Return the [X, Y] coordinate for the center point of the cell that contains the specified text.  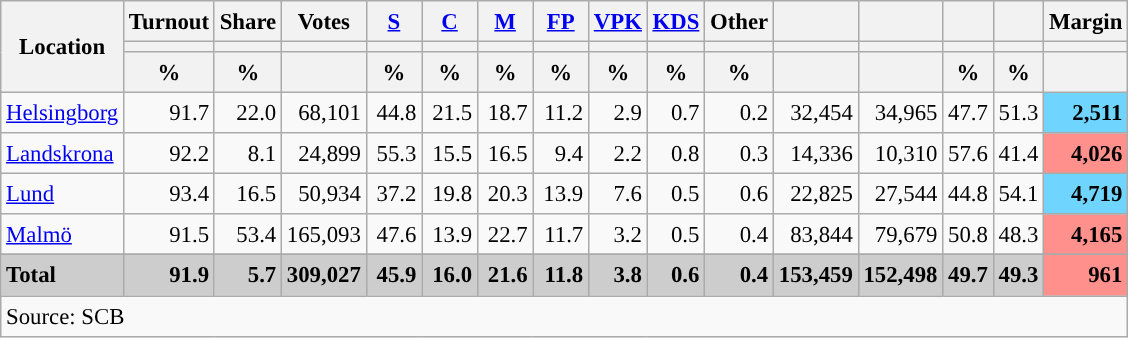
Votes [324, 22]
92.2 [170, 154]
2.9 [618, 114]
961 [1086, 276]
79,679 [900, 234]
18.7 [505, 114]
8.1 [248, 154]
2,511 [1086, 114]
0.7 [676, 114]
Location [62, 47]
47.7 [968, 114]
49.7 [968, 276]
KDS [676, 22]
152,498 [900, 276]
34,965 [900, 114]
47.6 [394, 234]
91.5 [170, 234]
309,027 [324, 276]
Share [248, 22]
37.2 [394, 194]
Source: SCB [564, 316]
45.9 [394, 276]
FP [561, 22]
15.5 [450, 154]
57.6 [968, 154]
22.7 [505, 234]
49.3 [1018, 276]
55.3 [394, 154]
24,899 [324, 154]
27,544 [900, 194]
11.7 [561, 234]
54.1 [1018, 194]
165,093 [324, 234]
Landskrona [62, 154]
51.3 [1018, 114]
153,459 [816, 276]
0.3 [740, 154]
M [505, 22]
22.0 [248, 114]
91.9 [170, 276]
83,844 [816, 234]
4,719 [1086, 194]
41.4 [1018, 154]
4,026 [1086, 154]
11.8 [561, 276]
11.2 [561, 114]
Helsingborg [62, 114]
14,336 [816, 154]
4,165 [1086, 234]
Turnout [170, 22]
20.3 [505, 194]
Malmö [62, 234]
0.8 [676, 154]
21.5 [450, 114]
Other [740, 22]
7.6 [618, 194]
22,825 [816, 194]
VPK [618, 22]
Total [62, 276]
48.3 [1018, 234]
16.0 [450, 276]
21.6 [505, 276]
3.2 [618, 234]
2.2 [618, 154]
5.7 [248, 276]
Margin [1086, 22]
68,101 [324, 114]
9.4 [561, 154]
0.2 [740, 114]
3.8 [618, 276]
Lund [62, 194]
50.8 [968, 234]
32,454 [816, 114]
53.4 [248, 234]
10,310 [900, 154]
50,934 [324, 194]
S [394, 22]
93.4 [170, 194]
19.8 [450, 194]
C [450, 22]
91.7 [170, 114]
